Provide the [X, Y] coordinate of the cell's center where the given text is located.  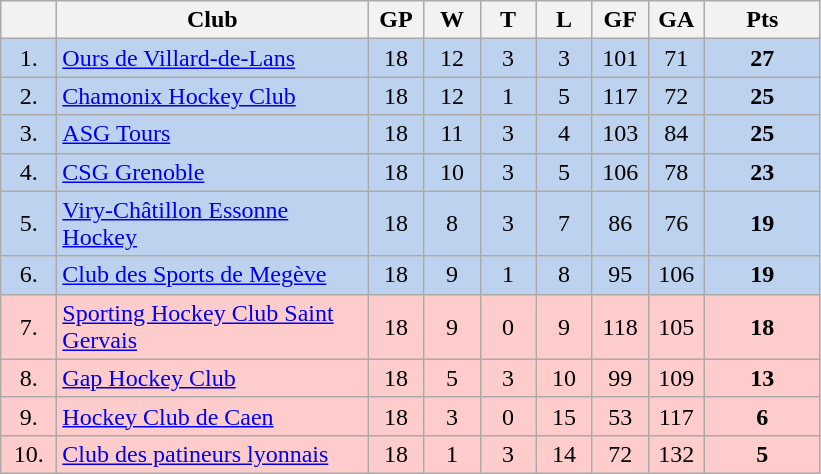
15 [564, 416]
L [564, 20]
86 [620, 224]
ASG Tours [212, 134]
Pts [762, 20]
1. [29, 58]
84 [676, 134]
27 [762, 58]
7 [564, 224]
Club des patineurs lyonnais [212, 454]
4 [564, 134]
T [508, 20]
Viry-Châtillon Essonne Hockey [212, 224]
6 [762, 416]
76 [676, 224]
7. [29, 326]
5. [29, 224]
13 [762, 378]
118 [620, 326]
Club des Sports de Megève [212, 275]
71 [676, 58]
101 [620, 58]
W [452, 20]
23 [762, 172]
CSG Grenoble [212, 172]
109 [676, 378]
78 [676, 172]
6. [29, 275]
8. [29, 378]
Hockey Club de Caen [212, 416]
103 [620, 134]
Chamonix Hockey Club [212, 96]
99 [620, 378]
Club [212, 20]
GA [676, 20]
2. [29, 96]
Sporting Hockey Club Saint Gervais [212, 326]
GP [396, 20]
14 [564, 454]
10. [29, 454]
GF [620, 20]
105 [676, 326]
3. [29, 134]
Gap Hockey Club [212, 378]
132 [676, 454]
53 [620, 416]
9. [29, 416]
95 [620, 275]
Ours de Villard-de-Lans [212, 58]
4. [29, 172]
11 [452, 134]
